Output the [X, Y] coordinate of the center of the cell containing the given text.  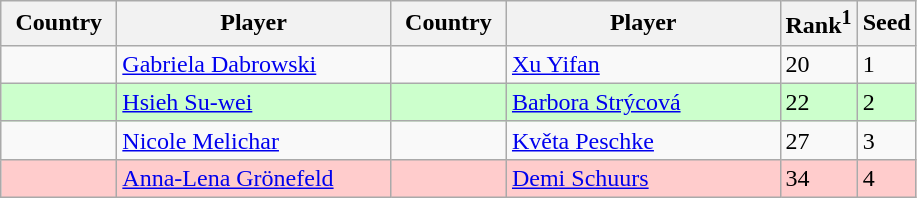
27 [818, 140]
3 [886, 140]
4 [886, 178]
Seed [886, 24]
20 [818, 64]
1 [886, 64]
Gabriela Dabrowski [254, 64]
2 [886, 102]
Rank1 [818, 24]
Nicole Melichar [254, 140]
Hsieh Su-wei [254, 102]
Demi Schuurs [643, 178]
Barbora Strýcová [643, 102]
Anna-Lena Grönefeld [254, 178]
34 [818, 178]
Květa Peschke [643, 140]
Xu Yifan [643, 64]
22 [818, 102]
